Capture the cell that displays the provided text and extract its [x, y] central coordinate. 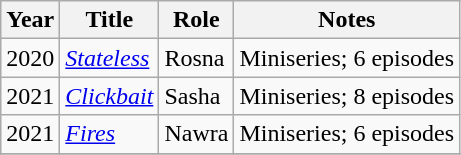
2020 [30, 58]
Clickbait [110, 96]
Fires [110, 134]
Rosna [196, 58]
Notes [347, 20]
Title [110, 20]
Nawra [196, 134]
Year [30, 20]
Stateless [110, 58]
Role [196, 20]
Miniseries; 8 episodes [347, 96]
Sasha [196, 96]
